Return (x, y) of the center of cell containing provided text 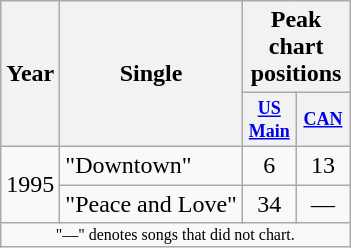
— (323, 204)
Peak chart positions (296, 47)
US Main (269, 120)
1995 (30, 184)
"Peace and Love" (152, 204)
13 (323, 165)
CAN (323, 120)
"Downtown" (152, 165)
6 (269, 165)
Single (152, 74)
34 (269, 204)
"—" denotes songs that did not chart. (176, 235)
Year (30, 74)
